Locate the cell with the specified text and output its [X, Y] center coordinate. 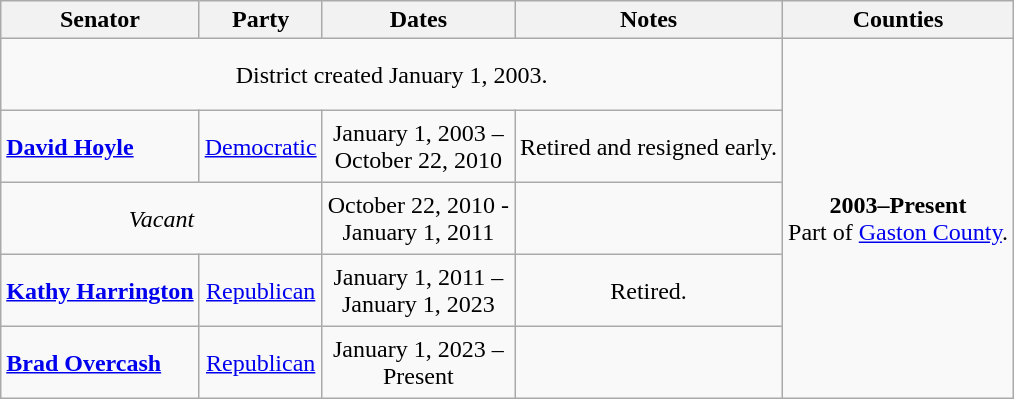
January 1, 2023 – Present [418, 363]
Brad Overcash [100, 363]
David Hoyle [100, 147]
Party [260, 20]
2003–Present Part of Gaston County. [898, 219]
Vacant [162, 219]
Kathy Harrington [100, 291]
Senator [100, 20]
Retired and resigned early. [648, 147]
Democratic [260, 147]
Notes [648, 20]
October 22, 2010 - January 1, 2011 [418, 219]
Counties [898, 20]
District created January 1, 2003. [392, 75]
Retired. [648, 291]
Dates [418, 20]
January 1, 2011 – January 1, 2023 [418, 291]
January 1, 2003 – October 22, 2010 [418, 147]
